From the cell containing the given text, extract its center point as [X, Y] coordinate. 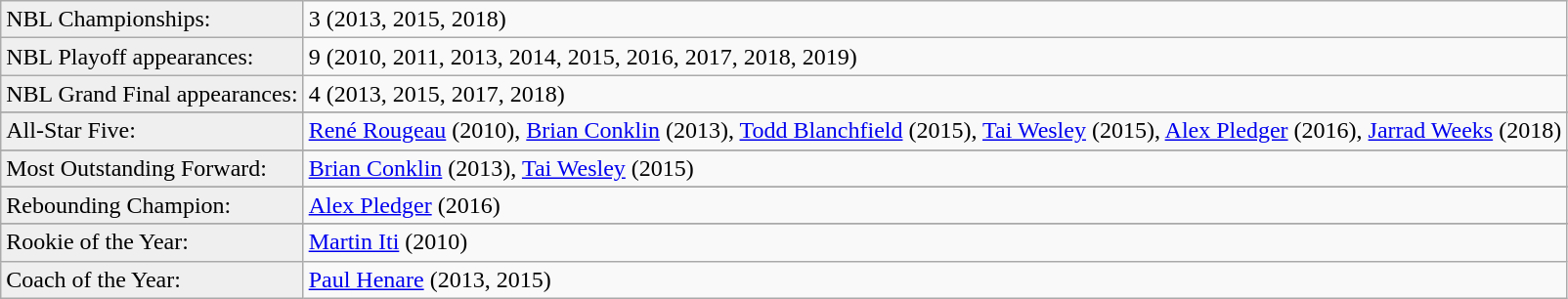
NBL Championships: [152, 20]
René Rougeau (2010), Brian Conklin (2013), Todd Blanchfield (2015), Tai Wesley (2015), Alex Pledger (2016), Jarrad Weeks (2018) [935, 131]
Rebounding Champion: [152, 205]
Brian Conklin (2013), Tai Wesley (2015) [935, 168]
Paul Henare (2013, 2015) [935, 279]
Alex Pledger (2016) [935, 205]
Coach of the Year: [152, 279]
All-Star Five: [152, 131]
Martin Iti (2010) [935, 242]
Most Outstanding Forward: [152, 168]
4 (2013, 2015, 2017, 2018) [935, 94]
3 (2013, 2015, 2018) [935, 20]
Rookie of the Year: [152, 242]
NBL Playoff appearances: [152, 57]
9 (2010, 2011, 2013, 2014, 2015, 2016, 2017, 2018, 2019) [935, 57]
NBL Grand Final appearances: [152, 94]
